Pinpoint the cell where the given text exists, returning its [x, y] midpoint coordinate. 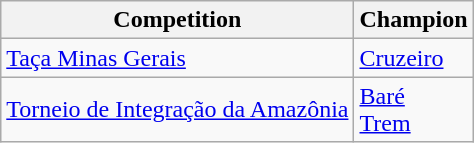
Torneio de Integração da Amazônia [178, 110]
Champion [414, 20]
BaréTrem [414, 110]
Cruzeiro [414, 58]
Taça Minas Gerais [178, 58]
Competition [178, 20]
